Return (x, y) of the center of cell containing provided text 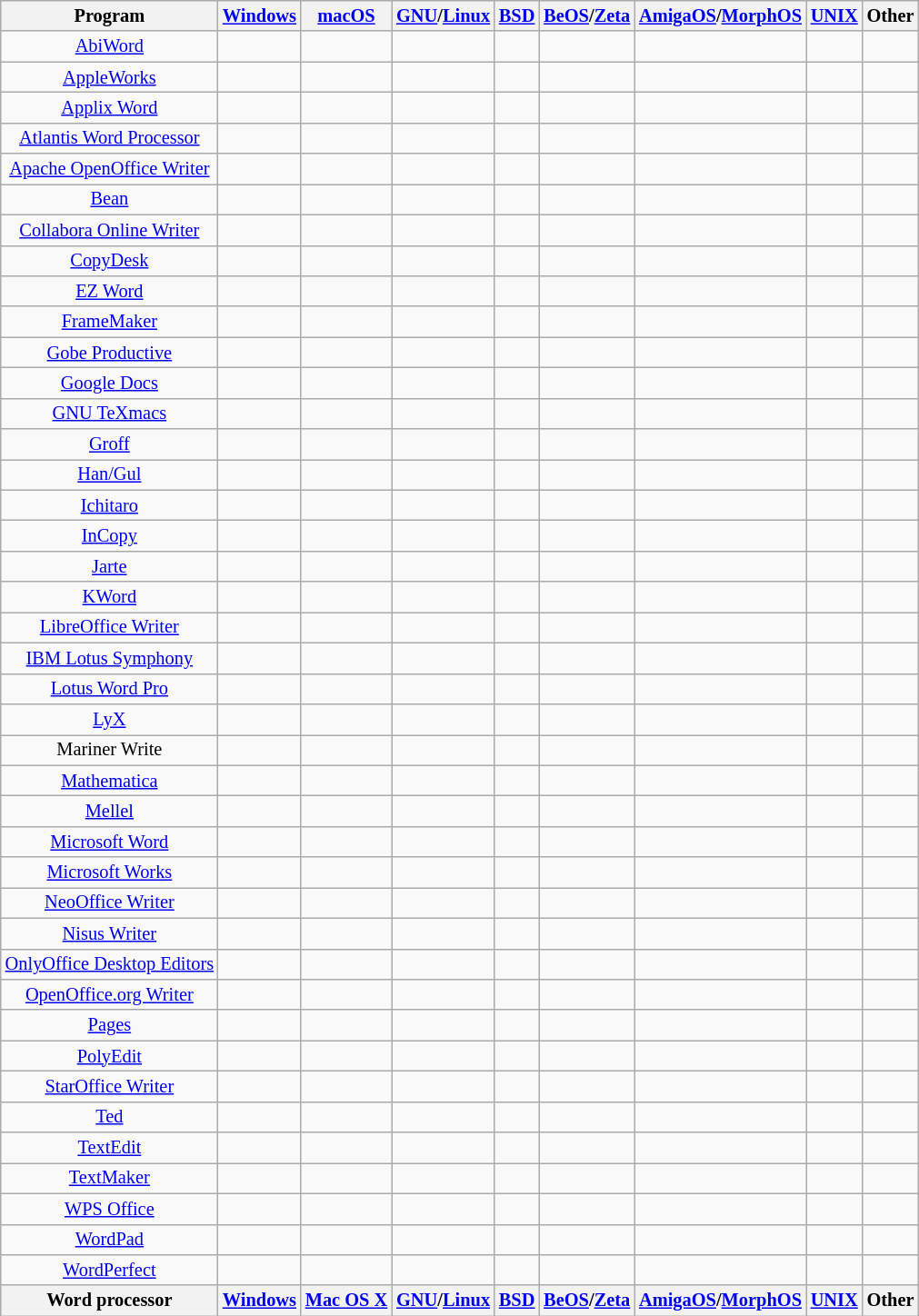
OpenOffice.org Writer (109, 994)
LibreOffice Writer (109, 627)
Nisus Writer (109, 933)
EZ Word (109, 291)
NeoOffice Writer (109, 902)
macOS (346, 15)
CopyDesk (109, 261)
Groff (109, 444)
Atlantis Word Processor (109, 138)
WPS Office (109, 1209)
Pages (109, 1025)
WordPerfect (109, 1270)
Word processor (109, 1301)
Google Docs (109, 383)
Han/Gul (109, 474)
InCopy (109, 535)
Program (109, 15)
Mariner Write (109, 750)
Bean (109, 199)
OnlyOffice Desktop Editors (109, 964)
Mac OS X (346, 1301)
KWord (109, 597)
Microsoft Works (109, 872)
FrameMaker (109, 322)
StarOffice Writer (109, 1086)
Ichitaro (109, 505)
Collabora Online Writer (109, 230)
Mathematica (109, 781)
Microsoft Word (109, 842)
WordPad (109, 1240)
TextMaker (109, 1178)
AppleWorks (109, 77)
AbiWord (109, 46)
Lotus Word Pro (109, 689)
IBM Lotus Symphony (109, 658)
Ted (109, 1117)
Apache OpenOffice Writer (109, 169)
GNU TeXmacs (109, 414)
PolyEdit (109, 1056)
TextEdit (109, 1148)
Jarte (109, 566)
Mellel (109, 811)
LyX (109, 719)
Gobe Productive (109, 353)
Applix Word (109, 107)
